Extract the [X, Y] coordinate from the center of the cell holding the provided text.  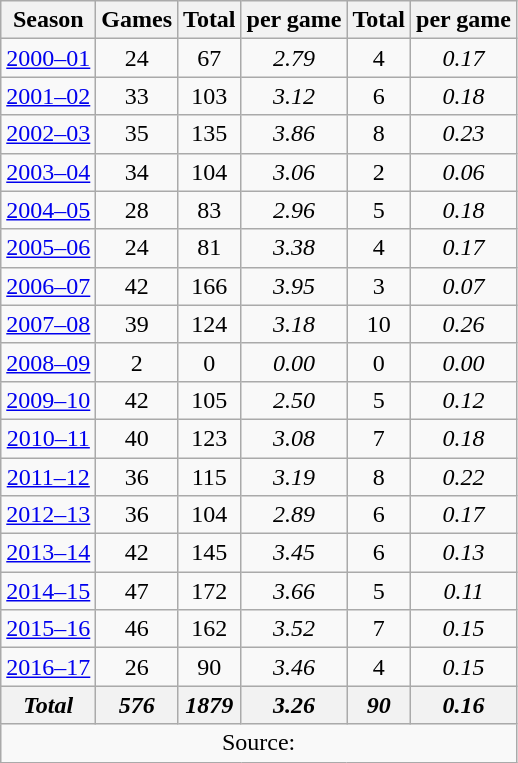
2.79 [294, 58]
162 [210, 629]
28 [137, 210]
0.06 [464, 172]
0.13 [464, 553]
2000–01 [48, 58]
40 [137, 438]
3.26 [294, 705]
3.18 [294, 324]
3.46 [294, 667]
46 [137, 629]
34 [137, 172]
2007–08 [48, 324]
3 [379, 286]
0.23 [464, 134]
39 [137, 324]
26 [137, 667]
2014–15 [48, 591]
47 [137, 591]
123 [210, 438]
2.96 [294, 210]
10 [379, 324]
3.06 [294, 172]
Season [48, 20]
0.16 [464, 705]
172 [210, 591]
135 [210, 134]
105 [210, 400]
0.07 [464, 286]
2.50 [294, 400]
115 [210, 477]
2013–14 [48, 553]
2004–05 [48, 210]
166 [210, 286]
2005–06 [48, 248]
2010–11 [48, 438]
83 [210, 210]
2016–17 [48, 667]
2015–16 [48, 629]
81 [210, 248]
Games [137, 20]
3.12 [294, 96]
2003–04 [48, 172]
1879 [210, 705]
103 [210, 96]
3.08 [294, 438]
576 [137, 705]
2009–10 [48, 400]
33 [137, 96]
2006–07 [48, 286]
3.52 [294, 629]
0.26 [464, 324]
2.89 [294, 515]
3.86 [294, 134]
3.38 [294, 248]
0.22 [464, 477]
3.19 [294, 477]
2012–13 [48, 515]
2008–09 [48, 362]
3.66 [294, 591]
2001–02 [48, 96]
Source: [259, 743]
3.95 [294, 286]
67 [210, 58]
35 [137, 134]
2011–12 [48, 477]
2002–03 [48, 134]
145 [210, 553]
3.45 [294, 553]
124 [210, 324]
0.11 [464, 591]
0.12 [464, 400]
